For the text-containing cell, return its midpoint in (x, y) coordinate format. 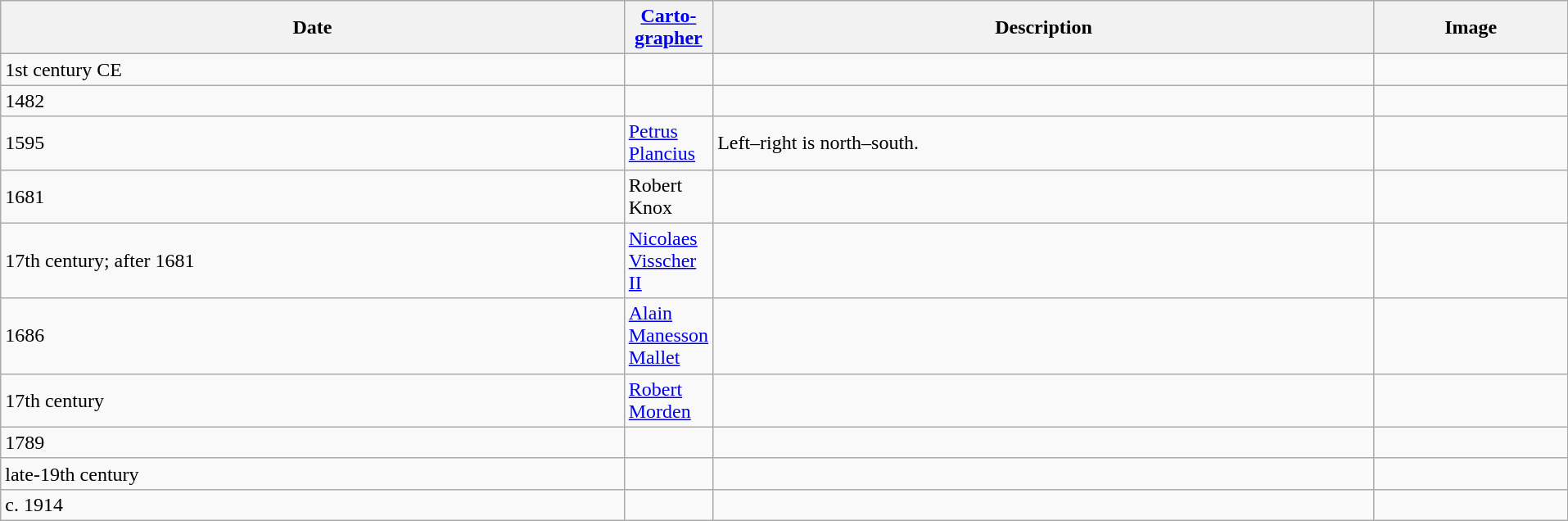
17th century (313, 400)
Left–right is north–south. (1044, 143)
Robert Knox (668, 197)
1st century CE (313, 70)
1482 (313, 101)
17th century; after 1681 (313, 260)
1681 (313, 197)
1789 (313, 442)
Nicolaes Visscher II (668, 260)
1595 (313, 143)
Image (1471, 28)
Carto-grapher (668, 28)
Alain Manesson Mallet (668, 336)
late-19th century (313, 473)
Robert Morden (668, 400)
Date (313, 28)
1686 (313, 336)
Description (1044, 28)
c. 1914 (313, 505)
Petrus Plancius (668, 143)
